Extract the (x, y) coordinate from the center of the cell holding the provided text.  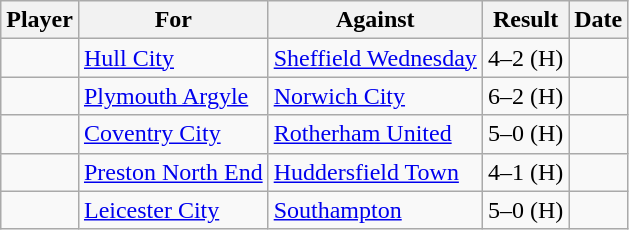
Coventry City (173, 134)
4–1 (H) (525, 172)
Result (525, 20)
Preston North End (173, 172)
Leicester City (173, 210)
Against (375, 20)
Rotherham United (375, 134)
Norwich City (375, 96)
Plymouth Argyle (173, 96)
Sheffield Wednesday (375, 58)
6–2 (H) (525, 96)
Hull City (173, 58)
Player (40, 20)
Huddersfield Town (375, 172)
4–2 (H) (525, 58)
For (173, 20)
Date (598, 20)
Southampton (375, 210)
